Extract the (x, y) coordinate from the center of the cell holding the provided text.  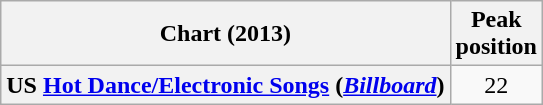
US Hot Dance/Electronic Songs (Billboard) (226, 85)
Chart (2013) (226, 34)
22 (496, 85)
Peakposition (496, 34)
